Return the (x, y) coordinate for the center point of the cell that contains the specified text.  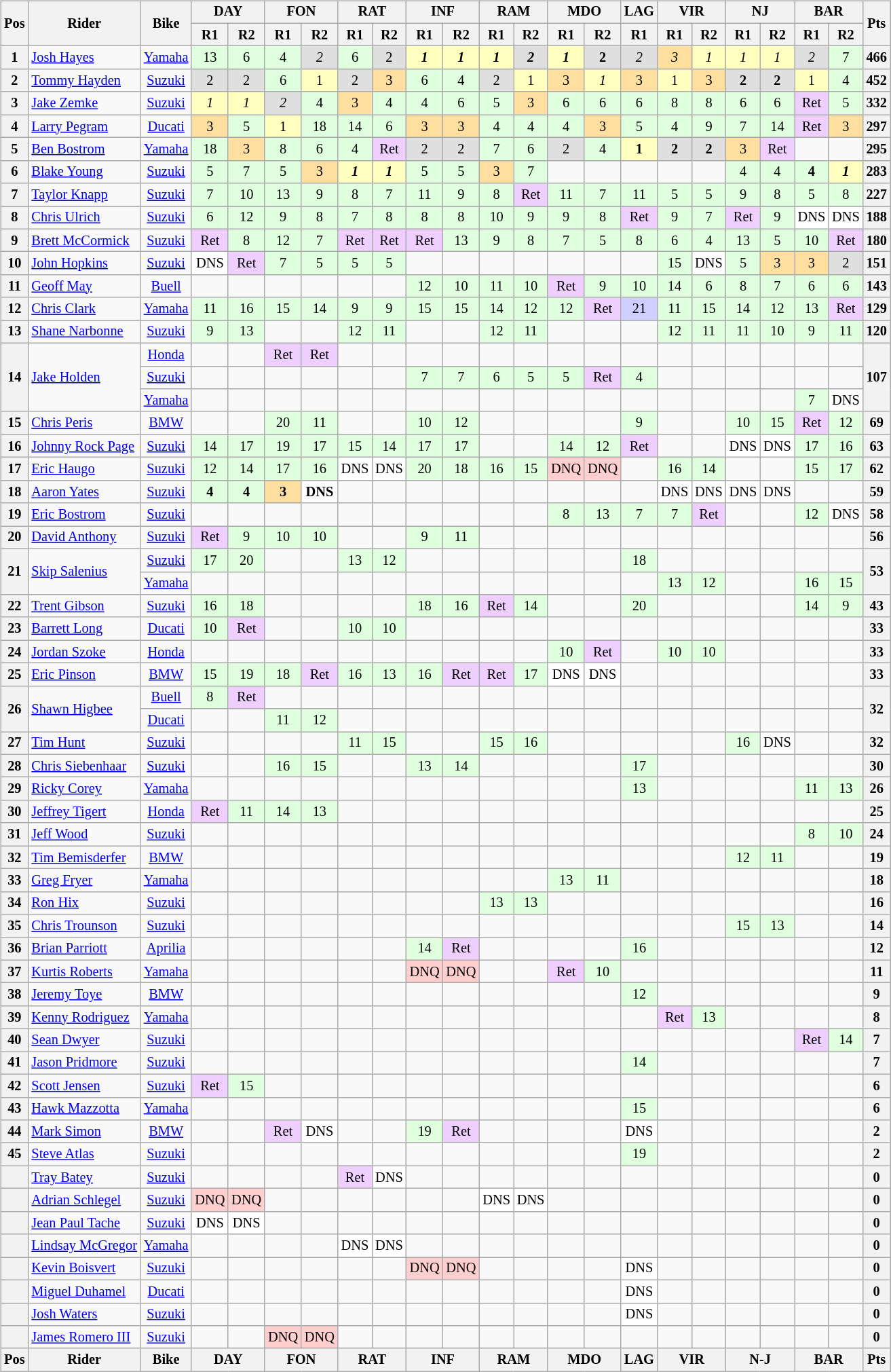
Kurtis Roberts (84, 971)
36 (14, 949)
Chris Trounson (84, 926)
Shane Narbonne (84, 332)
143 (877, 286)
Jeffrey Tigert (84, 812)
Jake Zemke (84, 103)
Brian Parriott (84, 949)
Lindsay McGregor (84, 1246)
34 (14, 903)
28 (14, 766)
151 (877, 263)
Skip Salenius (84, 572)
Geoff May (84, 286)
Josh Hayes (84, 58)
31 (14, 834)
63 (877, 446)
Aaron Yates (84, 492)
466 (877, 58)
Adrian Schlegel (84, 1200)
62 (877, 469)
Jake Holden (84, 377)
Jean Paul Tache (84, 1223)
Jason Pridmore (84, 1063)
188 (877, 218)
38 (14, 995)
David Anthony (84, 538)
Eric Bostrom (84, 515)
James Romero III (84, 1337)
227 (877, 195)
452 (877, 81)
Shawn Higbee (84, 709)
Chris Clark (84, 309)
Tray Batey (84, 1177)
29 (14, 789)
Miguel Duhamel (84, 1291)
Sean Dwyer (84, 1040)
129 (877, 309)
Barrett Long (84, 629)
Kevin Boisvert (84, 1269)
39 (14, 1018)
Kenny Rodriguez (84, 1018)
Tim Hunt (84, 743)
Chris Siebenhaar (84, 766)
Taylor Knapp (84, 195)
23 (14, 629)
Aprilia (166, 949)
27 (14, 743)
Eric Haugo (84, 469)
Chris Ulrich (84, 218)
42 (14, 1086)
Jeremy Toye (84, 995)
Blake Young (84, 172)
297 (877, 126)
John Hopkins (84, 263)
Jordan Szoke (84, 652)
Chris Peris (84, 423)
Ricky Corey (84, 789)
41 (14, 1063)
Greg Fryer (84, 880)
107 (877, 377)
Brett McCormick (84, 240)
Ben Bostrom (84, 149)
59 (877, 492)
40 (14, 1040)
Scott Jensen (84, 1086)
N-J (760, 1360)
Mark Simon (84, 1132)
Ron Hix (84, 903)
Eric Pinson (84, 675)
44 (14, 1132)
56 (877, 538)
53 (877, 572)
Hawk Mazzotta (84, 1109)
58 (877, 515)
22 (14, 606)
332 (877, 103)
35 (14, 926)
Steve Atlas (84, 1154)
69 (877, 423)
Tim Bemisderfer (84, 857)
Josh Waters (84, 1314)
283 (877, 172)
180 (877, 240)
NJ (760, 12)
Johnny Rock Page (84, 446)
37 (14, 971)
45 (14, 1154)
295 (877, 149)
Trent Gibson (84, 606)
120 (877, 332)
Larry Pegram (84, 126)
Jeff Wood (84, 834)
Tommy Hayden (84, 81)
